From the cell containing the given text, extract its center point as (x, y) coordinate. 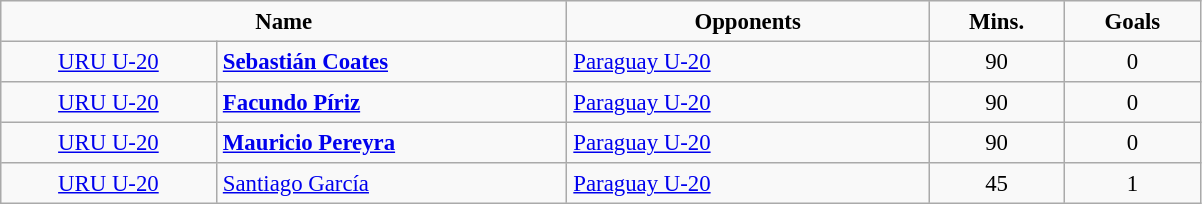
Goals (1132, 21)
Mins. (997, 21)
Mauricio Pereyra (392, 142)
Facundo Píriz (392, 102)
Santiago García (392, 183)
Name (284, 21)
Sebastián Coates (392, 61)
1 (1132, 183)
Opponents (748, 21)
45 (997, 183)
